From the cell containing the given text, extract its center point as (x, y) coordinate. 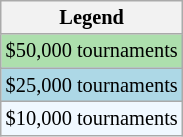
Legend (92, 17)
$10,000 tournaments (92, 118)
$25,000 tournaments (92, 85)
$50,000 tournaments (92, 51)
